Pinpoint the cell where the given text exists, returning its [X, Y] midpoint coordinate. 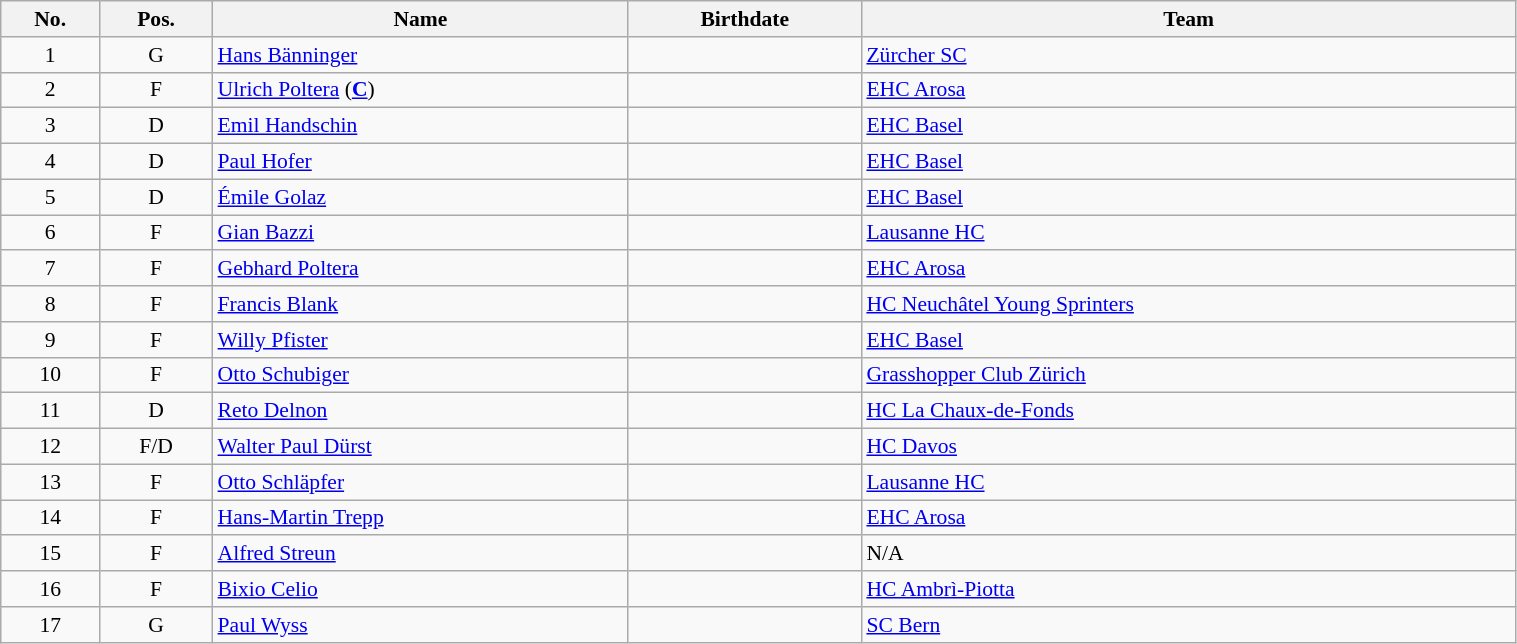
Otto Schubiger [421, 375]
HC La Chaux-de-Fonds [1188, 411]
3 [50, 126]
1 [50, 55]
Bixio Celio [421, 589]
HC Davos [1188, 447]
Hans Bänninger [421, 55]
Walter Paul Dürst [421, 447]
5 [50, 197]
9 [50, 340]
11 [50, 411]
8 [50, 304]
Grasshopper Club Zürich [1188, 375]
HC Neuchâtel Young Sprinters [1188, 304]
17 [50, 625]
Zürcher SC [1188, 55]
Alfred Streun [421, 554]
Emil Handschin [421, 126]
10 [50, 375]
15 [50, 554]
Hans-Martin Trepp [421, 518]
Otto Schläpfer [421, 482]
14 [50, 518]
Paul Wyss [421, 625]
Ulrich Poltera (C) [421, 90]
Birthdate [744, 19]
12 [50, 447]
Émile Golaz [421, 197]
Francis Blank [421, 304]
SC Bern [1188, 625]
No. [50, 19]
Paul Hofer [421, 162]
Willy Pfister [421, 340]
4 [50, 162]
7 [50, 269]
HC Ambrì-Piotta [1188, 589]
Name [421, 19]
Gebhard Poltera [421, 269]
2 [50, 90]
6 [50, 233]
16 [50, 589]
Gian Bazzi [421, 233]
Pos. [156, 19]
F/D [156, 447]
Reto Delnon [421, 411]
Team [1188, 19]
13 [50, 482]
N/A [1188, 554]
